Detect which cell encompasses the target text, then output its [X, Y] center coordinate. 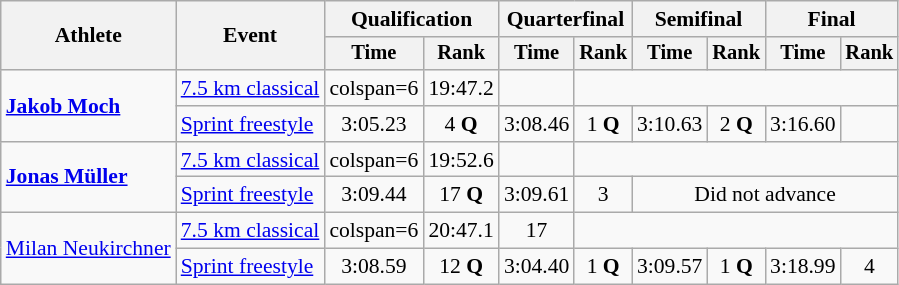
Did not advance [765, 195]
Event [250, 36]
Final [832, 19]
Jakob Moch [88, 106]
17 [536, 231]
4 [870, 267]
3:08.59 [374, 267]
3:09.57 [670, 267]
Semifinal [698, 19]
3:08.46 [536, 124]
12 Q [460, 267]
Quarterfinal [566, 19]
17 Q [460, 195]
19:47.2 [460, 88]
4 Q [460, 124]
3:05.23 [374, 124]
3:09.44 [374, 195]
3:04.40 [536, 267]
Milan Neukirchner [88, 248]
Athlete [88, 36]
Qualification [412, 19]
3 [603, 195]
3:16.60 [802, 124]
3:18.99 [802, 267]
Jonas Müller [88, 178]
3:10.63 [670, 124]
19:52.6 [460, 160]
20:47.1 [460, 231]
2 Q [736, 124]
3:09.61 [536, 195]
